Pinpoint the cell where the given text exists, returning its [X, Y] midpoint coordinate. 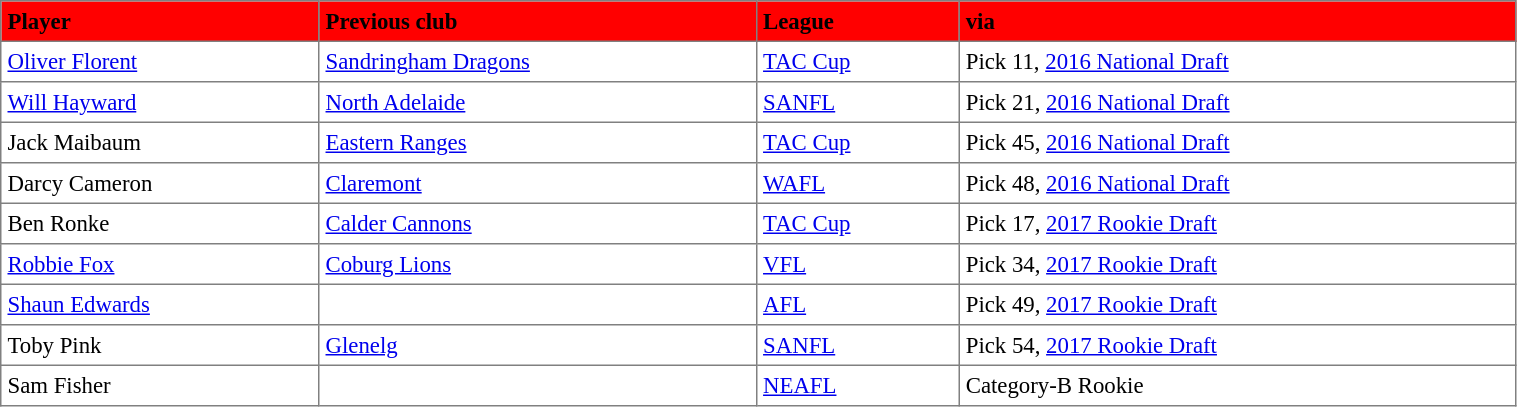
Robbie Fox [160, 264]
NEAFL [858, 385]
Pick 34, 2017 Rookie Draft [1238, 264]
AFL [858, 304]
Pick 45, 2016 National Draft [1238, 142]
Category-B Rookie [1238, 385]
Pick 49, 2017 Rookie Draft [1238, 304]
Pick 21, 2016 National Draft [1238, 102]
via [1238, 21]
Oliver Florent [160, 61]
Pick 48, 2016 National Draft [1238, 183]
Previous club [538, 21]
North Adelaide [538, 102]
Pick 11, 2016 National Draft [1238, 61]
Eastern Ranges [538, 142]
Player [160, 21]
Sam Fisher [160, 385]
Will Hayward [160, 102]
Darcy Cameron [160, 183]
VFL [858, 264]
WAFL [858, 183]
Toby Pink [160, 345]
Claremont [538, 183]
Calder Cannons [538, 223]
Glenelg [538, 345]
Pick 54, 2017 Rookie Draft [1238, 345]
Coburg Lions [538, 264]
Sandringham Dragons [538, 61]
League [858, 21]
Ben Ronke [160, 223]
Pick 17, 2017 Rookie Draft [1238, 223]
Shaun Edwards [160, 304]
Jack Maibaum [160, 142]
